Detect which cell encompasses the target text, then output its [x, y] center coordinate. 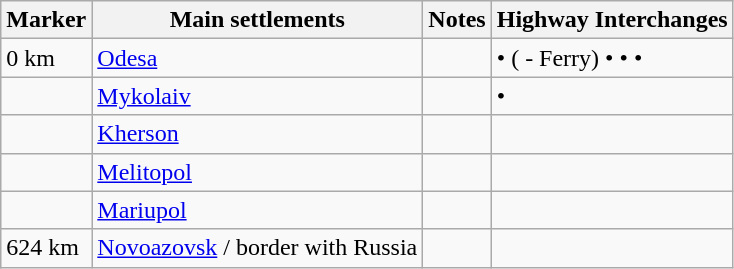
Notes [457, 20]
Melitopol [258, 172]
624 km [46, 248]
• [612, 96]
Kherson [258, 134]
Marker [46, 20]
Mykolaiv [258, 96]
0 km [46, 58]
Main settlements [258, 20]
Mariupol [258, 210]
• ( - Ferry) • • • [612, 58]
Novoazovsk / border with Russia [258, 248]
Highway Interchanges [612, 20]
Odesa [258, 58]
